Identify which cell holds the provided text, then report its [X, Y] central coordinate. 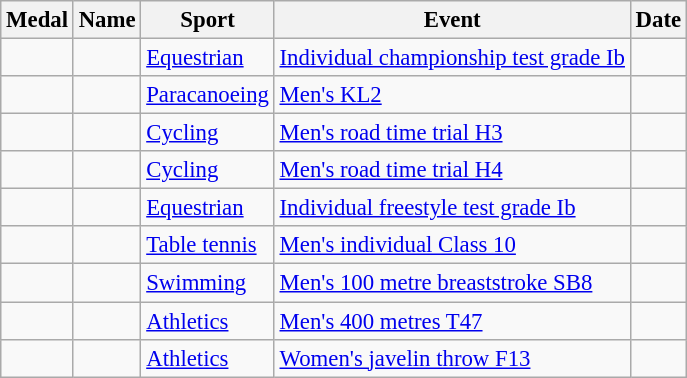
Men's road time trial H4 [452, 170]
Individual freestyle test grade Ib [452, 208]
Individual championship test grade Ib [452, 58]
Sport [208, 20]
Women's javelin throw F13 [452, 358]
Men's individual Class 10 [452, 245]
Table tennis [208, 245]
Name [107, 20]
Date [658, 20]
Medal [38, 20]
Paracanoeing [208, 95]
Swimming [208, 283]
Event [452, 20]
Men's road time trial H3 [452, 133]
Men's 400 metres T47 [452, 321]
Men's 100 metre breaststroke SB8 [452, 283]
Men's KL2 [452, 95]
